Capture the cell that displays the provided text and extract its [X, Y] central coordinate. 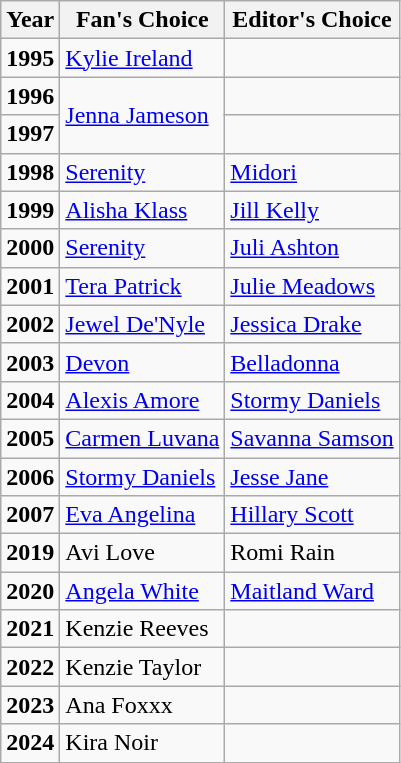
2002 [30, 324]
2003 [30, 362]
Midori [312, 172]
Kenzie Reeves [142, 629]
Jesse Jane [312, 477]
Jill Kelly [312, 210]
Juli Ashton [312, 248]
2006 [30, 477]
2022 [30, 667]
2000 [30, 248]
Hillary Scott [312, 515]
Kylie Ireland [142, 58]
Eva Angelina [142, 515]
2020 [30, 591]
Ana Foxxx [142, 705]
Year [30, 20]
Julie Meadows [312, 286]
1995 [30, 58]
2007 [30, 515]
Editor's Choice [312, 20]
1996 [30, 96]
Kira Noir [142, 743]
2019 [30, 553]
Belladonna [312, 362]
Romi Rain [312, 553]
Jenna Jameson [142, 115]
Jessica Drake [312, 324]
Avi Love [142, 553]
2024 [30, 743]
Fan's Choice [142, 20]
2023 [30, 705]
Carmen Luvana [142, 438]
Savanna Samson [312, 438]
Jewel De'Nyle [142, 324]
1998 [30, 172]
Devon [142, 362]
Tera Patrick [142, 286]
Alisha Klass [142, 210]
Maitland Ward [312, 591]
1999 [30, 210]
Kenzie Taylor [142, 667]
1997 [30, 134]
Angela White [142, 591]
2001 [30, 286]
2021 [30, 629]
2004 [30, 400]
Alexis Amore [142, 400]
2005 [30, 438]
